Provide the [X, Y] coordinate of the cell's center where the given text is located.  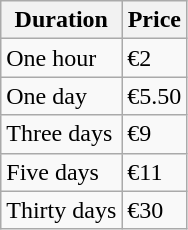
Duration [62, 20]
Thirty days [62, 210]
One hour [62, 58]
One day [62, 96]
Price [154, 20]
Three days [62, 134]
€2 [154, 58]
€5.50 [154, 96]
Five days [62, 172]
€9 [154, 134]
€30 [154, 210]
€11 [154, 172]
